Detect which cell encompasses the target text, then output its [X, Y] center coordinate. 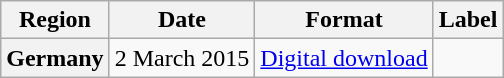
Germany [55, 58]
Format [344, 20]
Date [182, 20]
Label [468, 20]
Region [55, 20]
Digital download [344, 58]
2 March 2015 [182, 58]
